Return [x, y] of the center of cell containing provided text 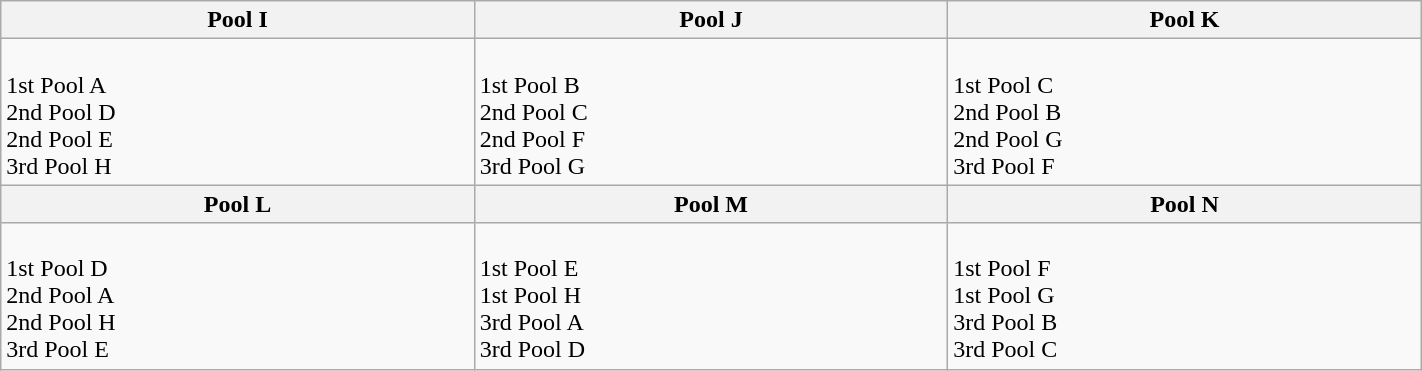
1st Pool C 2nd Pool B 2nd Pool G 3rd Pool F [1185, 112]
1st Pool D 2nd Pool A 2nd Pool H 3rd Pool E [238, 296]
1st Pool B 2nd Pool C 2nd Pool F 3rd Pool G [710, 112]
Pool K [1185, 20]
Pool I [238, 20]
Pool N [1185, 204]
1st Pool A 2nd Pool D 2nd Pool E 3rd Pool H [238, 112]
Pool J [710, 20]
1st Pool F 1st Pool G 3rd Pool B 3rd Pool C [1185, 296]
Pool M [710, 204]
1st Pool E 1st Pool H 3rd Pool A 3rd Pool D [710, 296]
Pool L [238, 204]
